Extract the [X, Y] coordinate from the center of the cell holding the provided text.  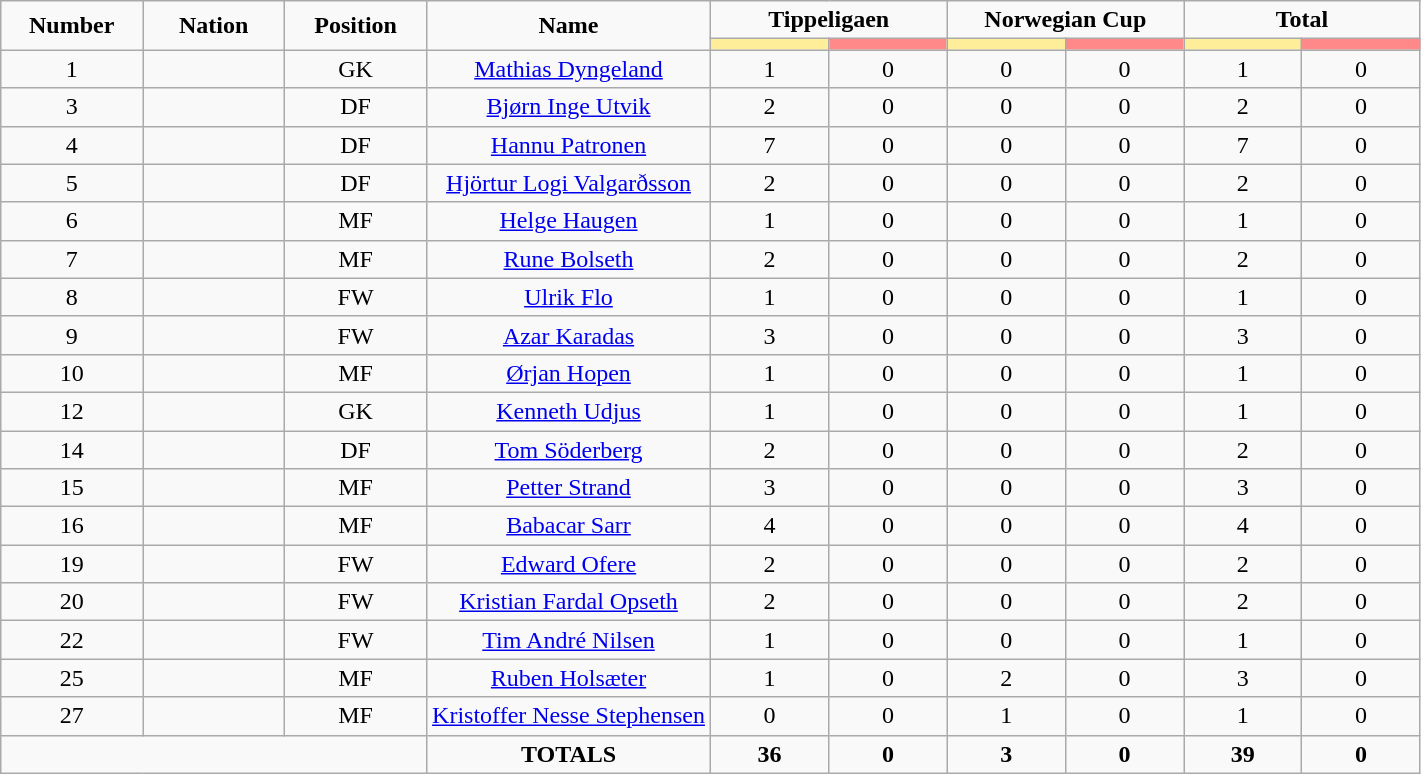
10 [72, 373]
Kristian Fardal Opseth [569, 602]
25 [72, 678]
14 [72, 449]
Bjørn Inge Utvik [569, 107]
5 [72, 183]
Kenneth Udjus [569, 411]
Position [356, 26]
15 [72, 488]
Edward Ofere [569, 564]
Nation [214, 26]
39 [1243, 754]
22 [72, 640]
Tippeligaen [828, 20]
20 [72, 602]
9 [72, 335]
Ulrik Flo [569, 297]
TOTALS [569, 754]
Rune Bolseth [569, 259]
Ørjan Hopen [569, 373]
Kristoffer Nesse Stephensen [569, 716]
6 [72, 221]
Tom Söderberg [569, 449]
16 [72, 526]
Mathias Dyngeland [569, 69]
27 [72, 716]
19 [72, 564]
12 [72, 411]
Babacar Sarr [569, 526]
Petter Strand [569, 488]
Norwegian Cup [1066, 20]
Number [72, 26]
Total [1302, 20]
Helge Haugen [569, 221]
Azar Karadas [569, 335]
Tim André Nilsen [569, 640]
Ruben Holsæter [569, 678]
Hannu Patronen [569, 145]
Name [569, 26]
Hjörtur Logi Valgarðsson [569, 183]
8 [72, 297]
36 [769, 754]
